From the cell containing the given text, extract its center point as [X, Y] coordinate. 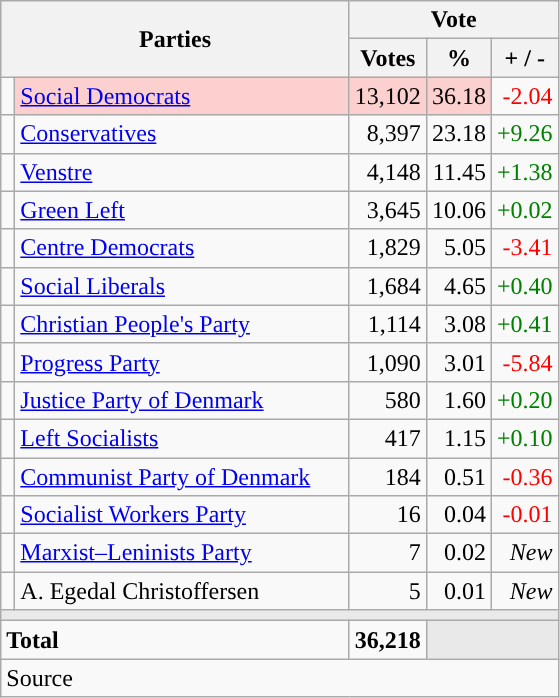
0.02 [458, 553]
+0.40 [524, 286]
% [458, 58]
417 [388, 438]
Social Democrats [182, 96]
-0.01 [524, 515]
184 [388, 477]
1.60 [458, 400]
3.01 [458, 362]
5 [388, 591]
Conservatives [182, 134]
-5.84 [524, 362]
3.08 [458, 324]
+9.26 [524, 134]
4,148 [388, 172]
1.15 [458, 438]
0.01 [458, 591]
+0.20 [524, 400]
0.51 [458, 477]
16 [388, 515]
Progress Party [182, 362]
Total [176, 640]
Left Socialists [182, 438]
-0.36 [524, 477]
23.18 [458, 134]
Centre Democrats [182, 248]
Source [280, 678]
+ / - [524, 58]
7 [388, 553]
Justice Party of Denmark [182, 400]
A. Egedal Christoffersen [182, 591]
+0.02 [524, 210]
Venstre [182, 172]
1,090 [388, 362]
36,218 [388, 640]
0.04 [458, 515]
Green Left [182, 210]
-3.41 [524, 248]
Christian People's Party [182, 324]
-2.04 [524, 96]
11.45 [458, 172]
Socialist Workers Party [182, 515]
+0.10 [524, 438]
8,397 [388, 134]
Marxist–Leninists Party [182, 553]
+1.38 [524, 172]
1,114 [388, 324]
1,684 [388, 286]
580 [388, 400]
5.05 [458, 248]
Communist Party of Denmark [182, 477]
+0.41 [524, 324]
Votes [388, 58]
10.06 [458, 210]
13,102 [388, 96]
3,645 [388, 210]
4.65 [458, 286]
Parties [176, 39]
Social Liberals [182, 286]
36.18 [458, 96]
1,829 [388, 248]
Vote [454, 20]
